From the cell containing the given text, extract its center point as [x, y] coordinate. 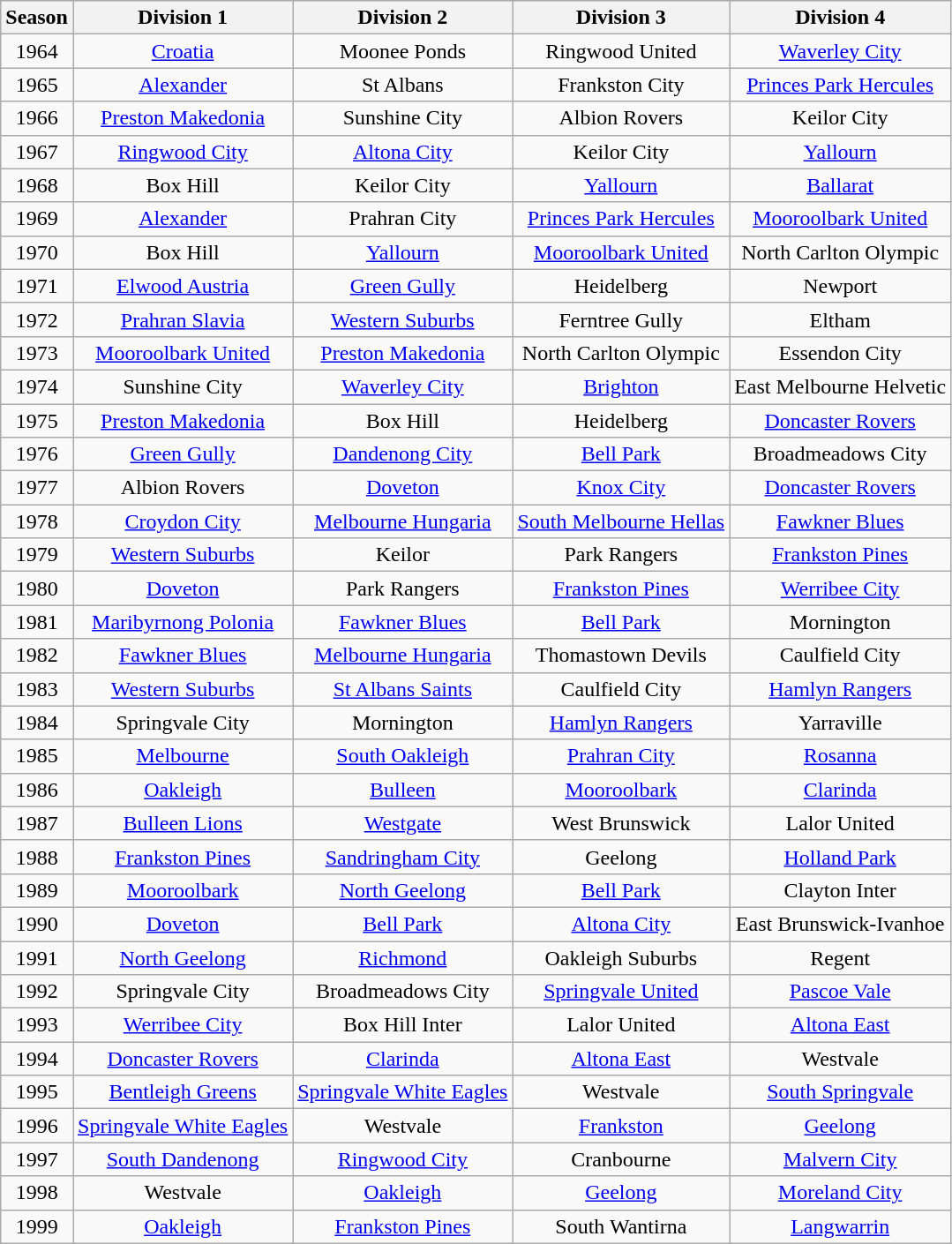
1971 [37, 286]
Division 1 [182, 18]
1964 [37, 51]
1979 [37, 555]
Oakleigh Suburbs [621, 957]
Dandenong City [402, 454]
Thomastown Devils [621, 656]
Ballarat [840, 185]
Springvale United [621, 992]
1967 [37, 152]
Frankston City [621, 85]
Frankston [621, 1126]
Bulleen Lions [182, 823]
1991 [37, 957]
1986 [37, 790]
Malvern City [840, 1159]
1985 [37, 756]
Sandringham City [402, 857]
1969 [37, 219]
1970 [37, 252]
Elwood Austria [182, 286]
1989 [37, 890]
Croydon City [182, 521]
Bentleigh Greens [182, 1092]
East Melbourne Helvetic [840, 386]
Knox City [621, 488]
East Brunswick-Ivanhoe [840, 924]
Melbourne [182, 756]
Regent [840, 957]
1980 [37, 588]
South Melbourne Hellas [621, 521]
1996 [37, 1126]
Holland Park [840, 857]
Cranbourne [621, 1159]
Division 2 [402, 18]
1993 [37, 1025]
St Albans [402, 85]
Clayton Inter [840, 890]
1992 [37, 992]
1988 [37, 857]
1984 [37, 723]
St Albans Saints [402, 689]
South Oakleigh [402, 756]
Season [37, 18]
1998 [37, 1193]
1975 [37, 421]
West Brunswick [621, 823]
1981 [37, 622]
1983 [37, 689]
Moreland City [840, 1193]
Essendon City [840, 353]
1990 [37, 924]
Pascoe Vale [840, 992]
Ferntree Gully [621, 319]
Box Hill Inter [402, 1025]
Eltham [840, 319]
Maribyrnong Polonia [182, 622]
1976 [37, 454]
1968 [37, 185]
1973 [37, 353]
Bulleen [402, 790]
Prahran Slavia [182, 319]
South Dandenong [182, 1159]
1987 [37, 823]
1972 [37, 319]
Ringwood United [621, 51]
Richmond [402, 957]
1994 [37, 1059]
Moonee Ponds [402, 51]
1995 [37, 1092]
South Springvale [840, 1092]
1997 [37, 1159]
Rosanna [840, 756]
Yarraville [840, 723]
Westgate [402, 823]
1982 [37, 656]
1965 [37, 85]
South Wantirna [621, 1226]
Division 4 [840, 18]
1966 [37, 118]
Division 3 [621, 18]
Croatia [182, 51]
1977 [37, 488]
1974 [37, 386]
Brighton [621, 386]
1999 [37, 1226]
Keilor [402, 555]
1978 [37, 521]
Newport [840, 286]
Langwarrin [840, 1226]
